From the cell containing the given text, extract its center point as [X, Y] coordinate. 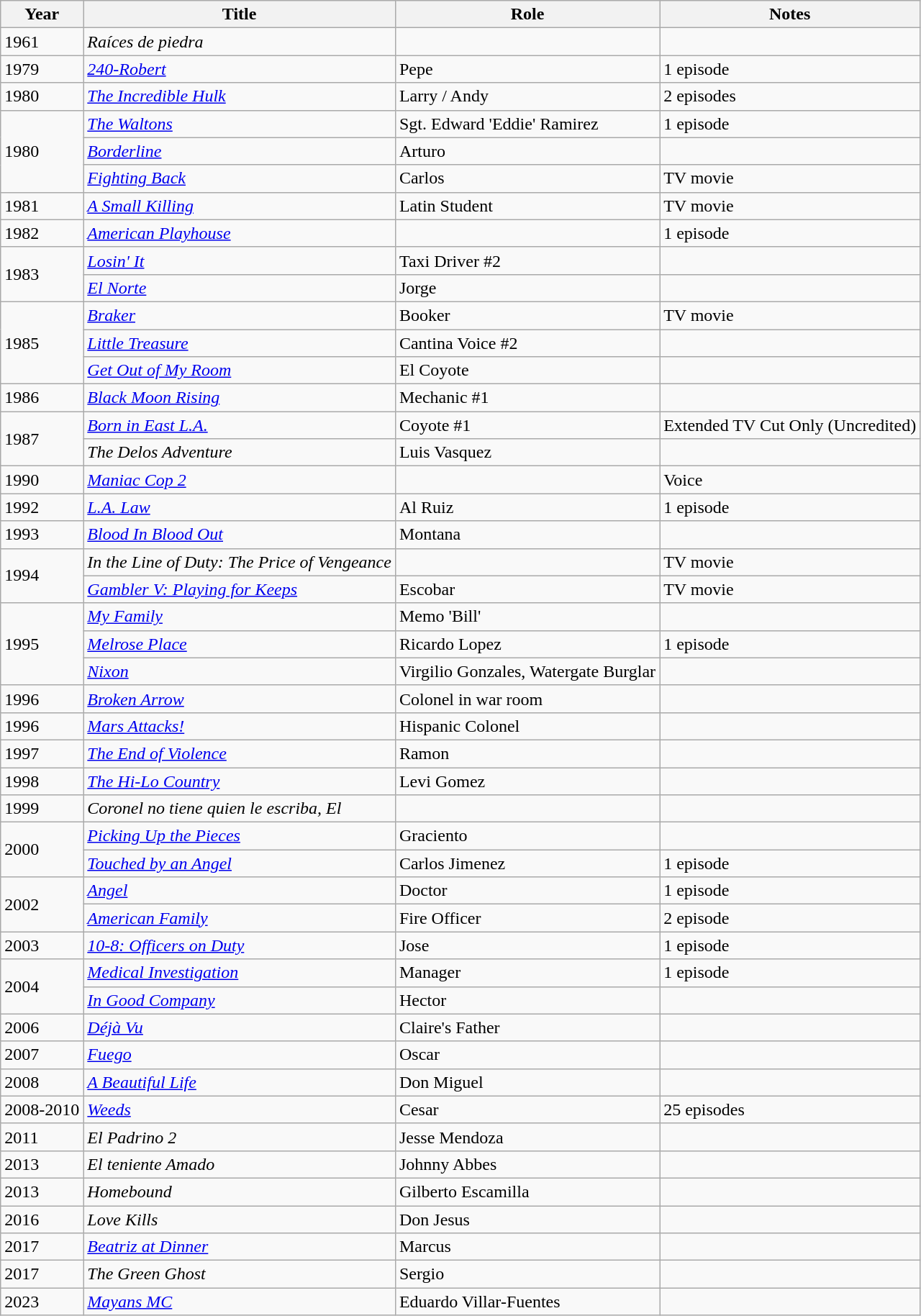
240-Robert [240, 69]
Colonel in war room [527, 699]
Year [42, 14]
Hispanic Colonel [527, 726]
1981 [42, 206]
Hector [527, 1000]
Oscar [527, 1055]
Get Out of My Room [240, 371]
Voice [790, 480]
1995 [42, 644]
1983 [42, 274]
The Hi-Lo Country [240, 781]
Medical Investigation [240, 973]
The Green Ghost [240, 1274]
Picking Up the Pieces [240, 836]
Broken Arrow [240, 699]
Mars Attacks! [240, 726]
Mayans MC [240, 1302]
25 episodes [790, 1109]
Luis Vasquez [527, 453]
A Beautiful Life [240, 1082]
2 episode [790, 918]
1997 [42, 753]
2023 [42, 1302]
Don Jesus [527, 1220]
Melrose Place [240, 644]
Sgt. Edward 'Eddie' Ramirez [527, 124]
1994 [42, 576]
Manager [527, 973]
2008 [42, 1082]
Angel [240, 891]
My Family [240, 617]
American Family [240, 918]
Johnny Abbes [527, 1164]
Maniac Cop 2 [240, 480]
Escobar [527, 589]
Losin' It [240, 260]
Fuego [240, 1055]
Coronel no tiene quien le escriba, El [240, 809]
Little Treasure [240, 343]
Levi Gomez [527, 781]
Virgilio Gonzales, Watergate Burglar [527, 671]
1985 [42, 342]
Coyote #1 [527, 425]
2008-2010 [42, 1109]
Taxi Driver #2 [527, 260]
Extended TV Cut Only (Uncredited) [790, 425]
Gambler V: Playing for Keeps [240, 589]
Homebound [240, 1192]
1961 [42, 42]
2000 [42, 850]
Don Miguel [527, 1082]
Black Moon Rising [240, 398]
El teniente Amado [240, 1164]
Sergio [527, 1274]
2007 [42, 1055]
Touched by an Angel [240, 863]
Jose [527, 945]
1987 [42, 439]
Beatriz at Dinner [240, 1247]
Eduardo Villar-Fuentes [527, 1302]
1990 [42, 480]
Born in East L.A. [240, 425]
2002 [42, 904]
Graciento [527, 836]
Fighting Back [240, 178]
Al Ruiz [527, 507]
Title [240, 14]
1986 [42, 398]
2011 [42, 1137]
The Waltons [240, 124]
El Padrino 2 [240, 1137]
Borderline [240, 151]
In the Line of Duty: The Price of Vengeance [240, 562]
Booker [527, 315]
Déjà Vu [240, 1027]
Raíces de piedra [240, 42]
A Small Killing [240, 206]
Arturo [527, 151]
L.A. Law [240, 507]
10-8: Officers on Duty [240, 945]
Jesse Mendoza [527, 1137]
2016 [42, 1220]
Nixon [240, 671]
Latin Student [527, 206]
1993 [42, 535]
Pepe [527, 69]
2003 [42, 945]
Notes [790, 14]
1999 [42, 809]
Claire's Father [527, 1027]
Doctor [527, 891]
The Incredible Hulk [240, 96]
2006 [42, 1027]
Gilberto Escamilla [527, 1192]
Fire Officer [527, 918]
Ricardo Lopez [527, 644]
Ramon [527, 753]
El Coyote [527, 371]
Carlos [527, 178]
Blood In Blood Out [240, 535]
Memo 'Bill' [527, 617]
Montana [527, 535]
The Delos Adventure [240, 453]
Cantina Voice #2 [527, 343]
1979 [42, 69]
Mechanic #1 [527, 398]
The End of Violence [240, 753]
1998 [42, 781]
American Playhouse [240, 233]
Love Kills [240, 1220]
1992 [42, 507]
Weeds [240, 1109]
2 episodes [790, 96]
Role [527, 14]
Cesar [527, 1109]
El Norte [240, 288]
Carlos Jimenez [527, 863]
2004 [42, 986]
Braker [240, 315]
1982 [42, 233]
Jorge [527, 288]
Marcus [527, 1247]
In Good Company [240, 1000]
Larry / Andy [527, 96]
